Determine the (X, Y) coordinate at the center of the cell enclosing the given text.  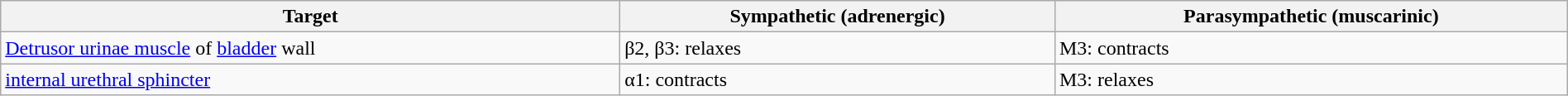
α1: contracts (838, 79)
β2, β3: relaxes (838, 48)
Sympathetic (adrenergic) (838, 17)
Detrusor urinae muscle of bladder wall (311, 48)
M3: relaxes (1311, 79)
M3: contracts (1311, 48)
Target (311, 17)
internal urethral sphincter (311, 79)
Parasympathetic (muscarinic) (1311, 17)
